Locate the cell with the specified text and output its [X, Y] center coordinate. 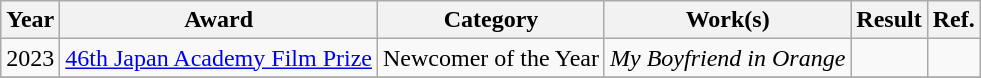
Newcomer of the Year [490, 58]
Result [889, 20]
2023 [30, 58]
Category [490, 20]
Ref. [954, 20]
46th Japan Academy Film Prize [219, 58]
Work(s) [727, 20]
Award [219, 20]
Year [30, 20]
My Boyfriend in Orange [727, 58]
